Scan for the cell matching the given text and deliver its [X, Y] coordinate at center. 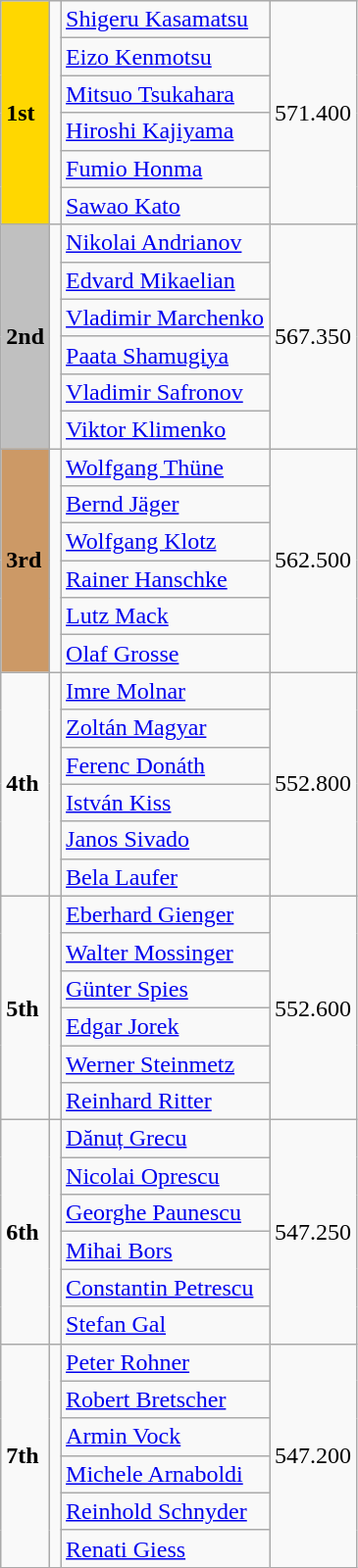
6th [26, 1232]
Eberhard Gienger [165, 914]
5th [26, 1007]
Renati Giess [165, 1548]
Mihai Bors [165, 1250]
552.600 [314, 1007]
571.400 [314, 113]
2nd [26, 336]
Edgar Jorek [165, 1026]
Rainer Hanschke [165, 579]
Fumio Honma [165, 169]
Hiroshi Kajiyama [165, 131]
Vladimir Safronov [165, 392]
Michele Arnaboldi [165, 1474]
Georghe Paunescu [165, 1213]
547.200 [314, 1455]
Nicolai Oprescu [165, 1176]
Werner Steinmetz [165, 1063]
István Kiss [165, 803]
Imre Molnar [165, 691]
Peter Rohner [165, 1362]
Walter Mossinger [165, 952]
Eizo Kenmotsu [165, 57]
Edvard Mikaelian [165, 280]
562.500 [314, 561]
Wolfgang Thüne [165, 467]
Shigeru Kasamatsu [165, 20]
Robert Bretscher [165, 1399]
Nikolai Andrianov [165, 243]
Bela Laufer [165, 877]
4th [26, 784]
Günter Spies [165, 989]
567.350 [314, 336]
Reinhard Ritter [165, 1102]
Paata Shamugiya [165, 355]
Janos Sivado [165, 840]
3rd [26, 561]
Lutz Mack [165, 616]
7th [26, 1455]
Stefan Gal [165, 1325]
Mitsuo Tsukahara [165, 94]
Viktor Klimenko [165, 429]
Olaf Grosse [165, 654]
Reinhold Schnyder [165, 1511]
Sawao Kato [165, 206]
Ferenc Donáth [165, 765]
552.800 [314, 784]
Vladimir Marchenko [165, 318]
Armin Vock [165, 1437]
1st [26, 113]
Wolfgang Klotz [165, 542]
Dănuț Grecu [165, 1139]
Constantin Petrescu [165, 1288]
Bernd Jäger [165, 505]
Zoltán Magyar [165, 728]
547.250 [314, 1232]
